Locate the cell with the specified text and output its [X, Y] center coordinate. 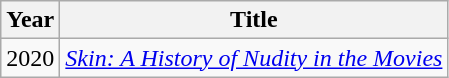
Year [30, 20]
Skin: A History of Nudity in the Movies [254, 58]
2020 [30, 58]
Title [254, 20]
